Find where the given text appears and provide that cell's center as (X, Y) coordinate. 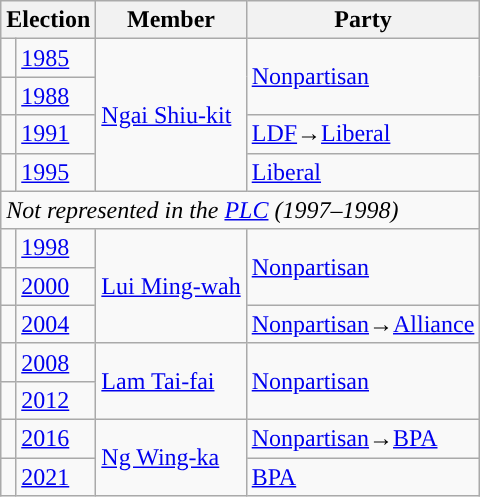
Liberal (363, 172)
BPA (363, 477)
Nonpartisan→Alliance (363, 324)
Lui Ming-wah (171, 286)
2004 (56, 324)
Election (48, 20)
2008 (56, 362)
1991 (56, 134)
2016 (56, 438)
Party (363, 20)
2012 (56, 400)
LDF→Liberal (363, 134)
Ngai Shiu-kit (171, 115)
Not represented in the PLC (1997–1998) (240, 210)
Ng Wing-ka (171, 457)
1998 (56, 248)
1985 (56, 58)
Nonpartisan→BPA (363, 438)
1995 (56, 172)
Member (171, 20)
Lam Tai-fai (171, 381)
1988 (56, 96)
2000 (56, 286)
2021 (56, 477)
